Detect which cell encompasses the target text, then output its (X, Y) center coordinate. 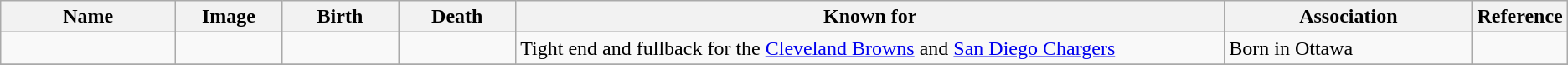
Born in Ottawa (1349, 48)
Image (230, 17)
Name (89, 17)
Association (1349, 17)
Known for (870, 17)
Tight end and fullback for the Cleveland Browns and San Diego Chargers (870, 48)
Birth (340, 17)
Death (457, 17)
Reference (1519, 17)
